Search for the cell housing the specified text and yield its [x, y] center coordinate. 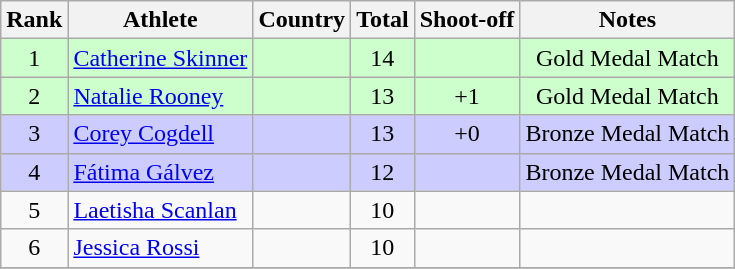
Corey Cogdell [160, 134]
Laetisha Scanlan [160, 210]
Fátima Gálvez [160, 172]
Notes [628, 20]
+1 [467, 96]
4 [34, 172]
Catherine Skinner [160, 58]
Country [302, 20]
12 [383, 172]
Athlete [160, 20]
Shoot-off [467, 20]
6 [34, 248]
Jessica Rossi [160, 248]
Total [383, 20]
1 [34, 58]
Natalie Rooney [160, 96]
Rank [34, 20]
14 [383, 58]
5 [34, 210]
2 [34, 96]
3 [34, 134]
+0 [467, 134]
